Pinpoint the cell where the given text exists, returning its [X, Y] midpoint coordinate. 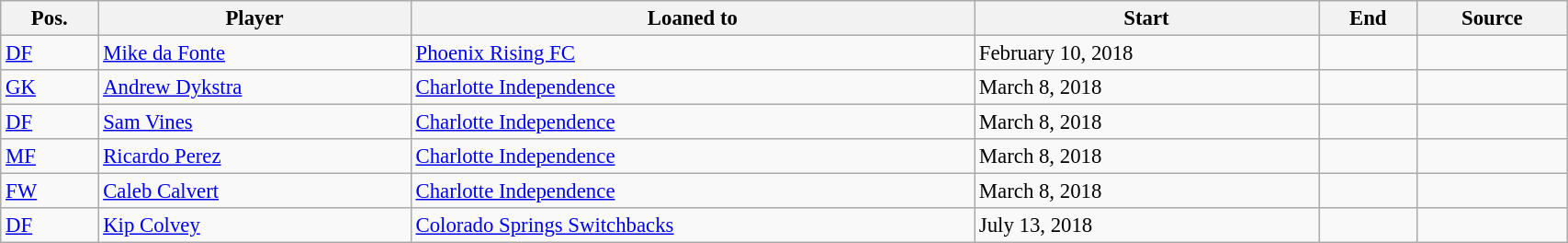
Start [1146, 18]
Pos. [50, 18]
Ricardo Perez [254, 156]
Colorado Springs Switchbacks [693, 226]
Mike da Fonte [254, 53]
Source [1492, 18]
Loaned to [693, 18]
Player [254, 18]
MF [50, 156]
Phoenix Rising FC [693, 53]
End [1369, 18]
GK [50, 87]
FW [50, 191]
Sam Vines [254, 122]
Andrew Dykstra [254, 87]
February 10, 2018 [1146, 53]
July 13, 2018 [1146, 226]
Kip Colvey [254, 226]
Caleb Calvert [254, 191]
